Capture the cell that displays the provided text and extract its (X, Y) central coordinate. 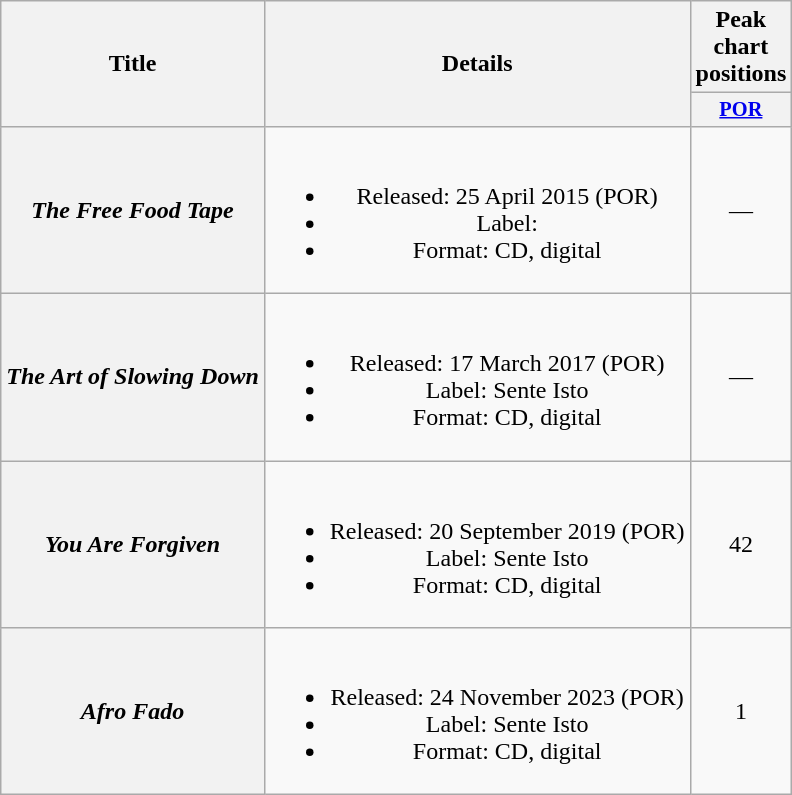
The Free Food Tape (133, 210)
Peak chart positions (741, 47)
The Art of Slowing Down (133, 378)
Released: 24 November 2023 (POR)Label: Sente IstoFormat: CD, digital (477, 712)
POR (741, 110)
Released: 20 September 2019 (POR)Label: Sente IstoFormat: CD, digital (477, 544)
Details (477, 64)
Released: 25 April 2015 (POR)Label:Format: CD, digital (477, 210)
You Are Forgiven (133, 544)
Title (133, 64)
1 (741, 712)
Released: 17 March 2017 (POR)Label: Sente IstoFormat: CD, digital (477, 378)
Afro Fado (133, 712)
42 (741, 544)
